Pinpoint the cell where the given text exists, returning its [x, y] midpoint coordinate. 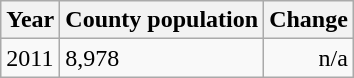
Change [309, 20]
n/a [309, 58]
8,978 [162, 58]
2011 [30, 58]
County population [162, 20]
Year [30, 20]
